Determine the [X, Y] coordinate at the center of the cell enclosing the given text.  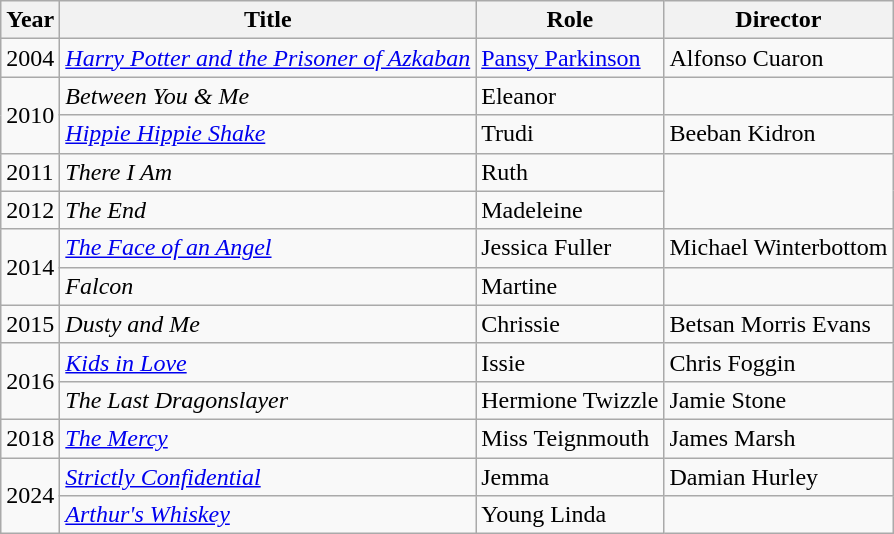
James Marsh [778, 438]
Hippie Hippie Shake [268, 134]
Between You & Me [268, 96]
Year [30, 20]
The End [268, 210]
Dusty and Me [268, 324]
Trudi [570, 134]
Young Linda [570, 515]
Strictly Confidential [268, 477]
2018 [30, 438]
2014 [30, 267]
2004 [30, 58]
Madeleine [570, 210]
Jessica Fuller [570, 248]
Kids in Love [268, 362]
Chris Foggin [778, 362]
2024 [30, 496]
Chrissie [570, 324]
2011 [30, 172]
There I Am [268, 172]
2016 [30, 381]
Jemma [570, 477]
Jamie Stone [778, 400]
Issie [570, 362]
Damian Hurley [778, 477]
Title [268, 20]
Pansy Parkinson [570, 58]
2012 [30, 210]
Arthur's Whiskey [268, 515]
Martine [570, 286]
The Face of an Angel [268, 248]
Michael Winterbottom [778, 248]
Betsan Morris Evans [778, 324]
Ruth [570, 172]
The Last Dragonslayer [268, 400]
Beeban Kidron [778, 134]
Falcon [268, 286]
Eleanor [570, 96]
Director [778, 20]
Alfonso Cuaron [778, 58]
Hermione Twizzle [570, 400]
Miss Teignmouth [570, 438]
The Mercy [268, 438]
Role [570, 20]
Harry Potter and the Prisoner of Azkaban [268, 58]
2010 [30, 115]
2015 [30, 324]
